Locate the cell with the specified text and output its (x, y) center coordinate. 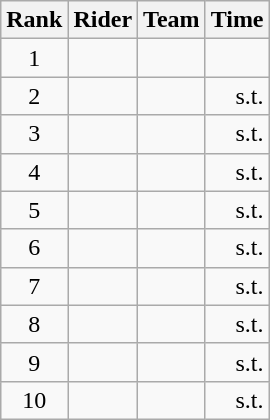
7 (34, 286)
Time (237, 20)
8 (34, 324)
5 (34, 210)
10 (34, 400)
3 (34, 134)
Rank (34, 20)
Team (172, 20)
Rider (103, 20)
1 (34, 58)
9 (34, 362)
6 (34, 248)
4 (34, 172)
2 (34, 96)
